Determine the [X, Y] coordinate at the center of the cell enclosing the given text.  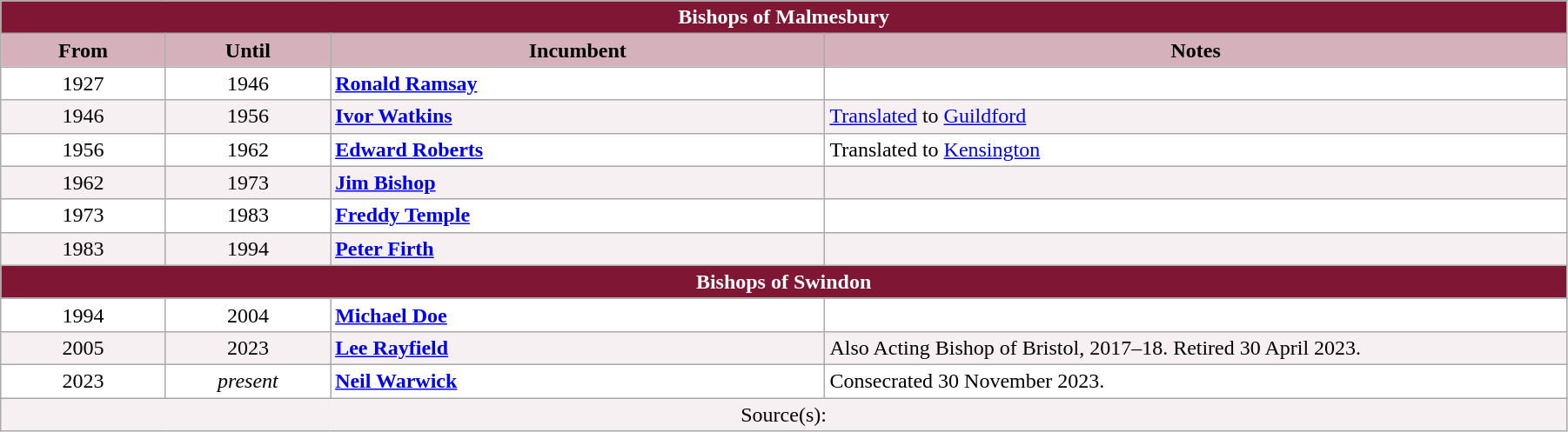
Source(s): [784, 415]
Bishops of Swindon [784, 282]
Notes [1196, 50]
Translated to Kensington [1196, 150]
Jim Bishop [578, 183]
Freddy Temple [578, 216]
From [84, 50]
present [247, 381]
Peter Firth [578, 249]
Neil Warwick [578, 381]
2005 [84, 348]
Bishops of Malmesbury [784, 17]
Translated to Guildford [1196, 116]
Michael Doe [578, 315]
1927 [84, 83]
Consecrated 30 November 2023. [1196, 381]
Ronald Ramsay [578, 83]
Lee Rayfield [578, 348]
Incumbent [578, 50]
Also Acting Bishop of Bristol, 2017–18. Retired 30 April 2023. [1196, 348]
Edward Roberts [578, 150]
Until [247, 50]
2004 [247, 315]
Ivor Watkins [578, 116]
